Determine the [X, Y] coordinate at the center of the cell enclosing the given text.  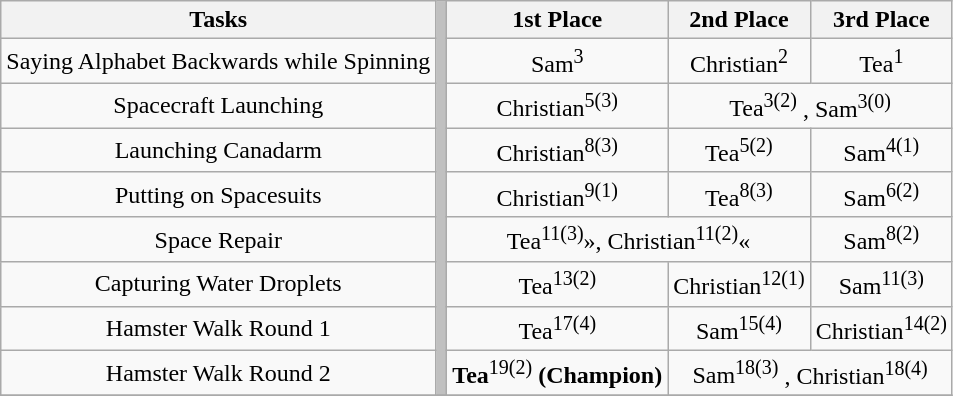
1st Place [558, 20]
Spacecraft Launching [218, 106]
Putting on Spacesuits [218, 194]
Tea5(2) [739, 150]
Capturing Water Droplets [218, 284]
Saying Alphabet Backwards while Spinning [218, 62]
Tea1 [881, 62]
Christian12(1) [739, 284]
Hamster Walk Round 1 [218, 328]
Tea17(4) [558, 328]
Sam11(3) [881, 284]
Tea11(3)», Christian11(2)« [628, 240]
2nd Place [739, 20]
Tasks [218, 20]
Christian9(1) [558, 194]
Christian5(3) [558, 106]
Tea3(2) , Sam3(0) [810, 106]
3rd Place [881, 20]
Christian2 [739, 62]
Sam3 [558, 62]
Christian14(2) [881, 328]
Sam18(3) , Christian18(4) [810, 374]
Sam4(1) [881, 150]
Sam15(4) [739, 328]
Tea8(3) [739, 194]
Launching Canadarm [218, 150]
Tea19(2) (Champion) [558, 374]
Space Repair [218, 240]
Tea13(2) [558, 284]
Sam6(2) [881, 194]
Hamster Walk Round 2 [218, 374]
Christian8(3) [558, 150]
Sam8(2) [881, 240]
